From the cell containing the given text, extract its center point as [X, Y] coordinate. 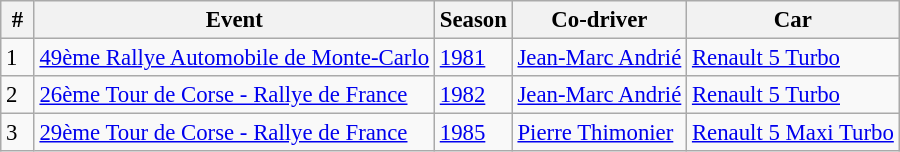
3 [18, 133]
29ème Tour de Corse - Rallye de France [234, 133]
Pierre Thimonier [599, 133]
# [18, 20]
1 [18, 58]
1985 [473, 133]
49ème Rallye Automobile de Monte-Carlo [234, 58]
Car [793, 20]
Season [473, 20]
1981 [473, 58]
26ème Tour de Corse - Rallye de France [234, 95]
Renault 5 Maxi Turbo [793, 133]
2 [18, 95]
Event [234, 20]
Co-driver [599, 20]
1982 [473, 95]
